Return [x, y] of the center of cell containing provided text 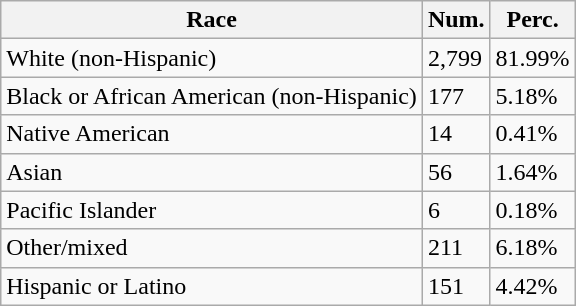
151 [456, 286]
4.42% [532, 286]
White (non-Hispanic) [212, 58]
Pacific Islander [212, 210]
81.99% [532, 58]
1.64% [532, 172]
Hispanic or Latino [212, 286]
Race [212, 20]
Other/mixed [212, 248]
14 [456, 134]
Black or African American (non-Hispanic) [212, 96]
0.41% [532, 134]
Asian [212, 172]
177 [456, 96]
0.18% [532, 210]
Num. [456, 20]
2,799 [456, 58]
Native American [212, 134]
6 [456, 210]
6.18% [532, 248]
211 [456, 248]
5.18% [532, 96]
56 [456, 172]
Perc. [532, 20]
